Provide the [X, Y] coordinate of the cell's center where the given text is located.  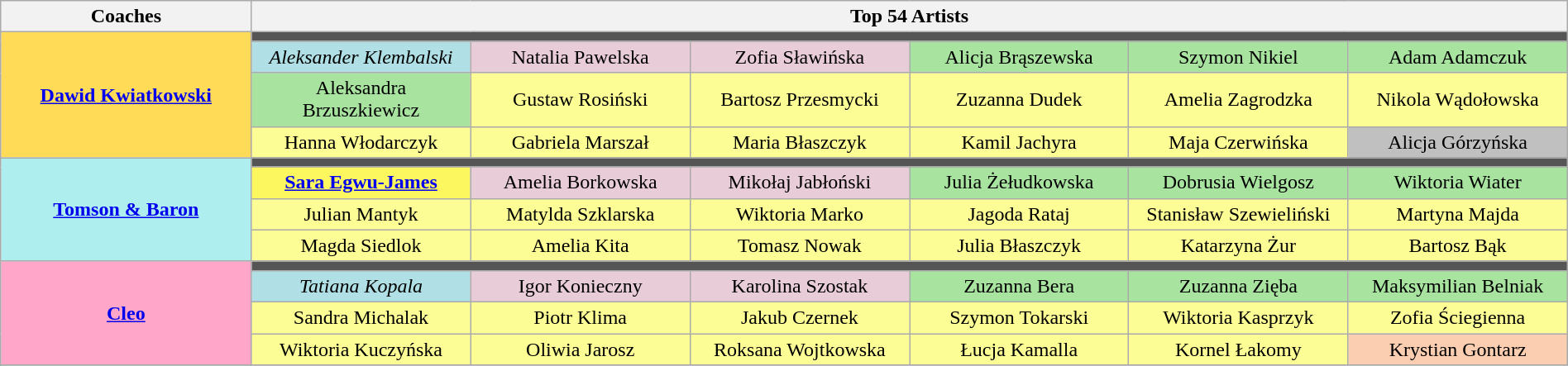
Zofia Ściegienna [1457, 317]
Karolina Szostak [799, 286]
Wiktoria Marko [799, 214]
Cleo [126, 312]
Maja Czerwińska [1239, 142]
Tomson & Baron [126, 210]
Amelia Kita [581, 245]
Sara Egwu-James [361, 183]
Julian Mantyk [361, 214]
Amelia Borkowska [581, 183]
Aleksandra Brzuszkiewicz [361, 99]
Bartosz Bąk [1457, 245]
Zofia Sławińska [799, 57]
Łucja Kamalla [1019, 349]
Top 54 Artists [910, 17]
Amelia Zagrodzka [1239, 99]
Igor Konieczny [581, 286]
Wiktoria Kasprzyk [1239, 317]
Sandra Michalak [361, 317]
Maksymilian Belniak [1457, 286]
Julia Żełudkowska [1019, 183]
Aleksander Klembalski [361, 57]
Natalia Pawelska [581, 57]
Stanisław Szewieliński [1239, 214]
Dawid Kwiatkowski [126, 95]
Nikola Wądołowska [1457, 99]
Szymon Tokarski [1019, 317]
Katarzyna Żur [1239, 245]
Magda Siedlok [361, 245]
Piotr Klima [581, 317]
Tomasz Nowak [799, 245]
Hanna Włodarczyk [361, 142]
Dobrusia Wielgosz [1239, 183]
Zuzanna Bera [1019, 286]
Wiktoria Wiater [1457, 183]
Adam Adamczuk [1457, 57]
Alicja Brąszewska [1019, 57]
Wiktoria Kuczyńska [361, 349]
Jagoda Rataj [1019, 214]
Jakub Czernek [799, 317]
Roksana Wojtkowska [799, 349]
Oliwia Jarosz [581, 349]
Martyna Majda [1457, 214]
Krystian Gontarz [1457, 349]
Tatiana Kopala [361, 286]
Alicja Górzyńska [1457, 142]
Coaches [126, 17]
Bartosz Przesmycki [799, 99]
Mikołaj Jabłoński [799, 183]
Gabriela Marszał [581, 142]
Kamil Jachyra [1019, 142]
Julia Błaszczyk [1019, 245]
Szymon Nikiel [1239, 57]
Maria Błaszczyk [799, 142]
Kornel Łakomy [1239, 349]
Zuzanna Dudek [1019, 99]
Zuzanna Zięba [1239, 286]
Matylda Szklarska [581, 214]
Gustaw Rosiński [581, 99]
